Determine the (x, y) coordinate at the center of the cell enclosing the given text.  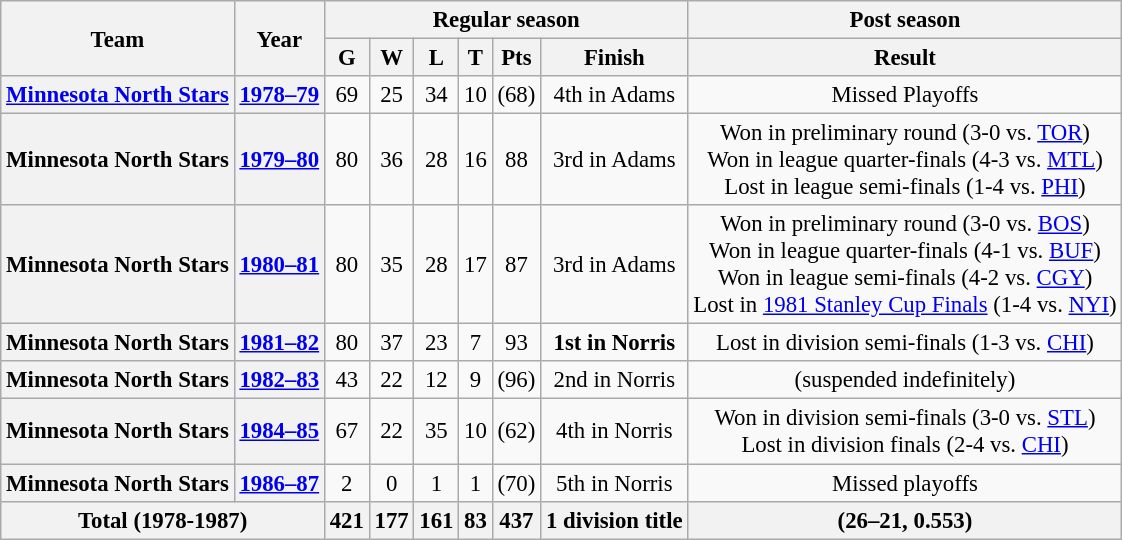
1986–87 (279, 483)
(62) (516, 432)
(26–21, 0.553) (905, 520)
25 (392, 95)
Pts (516, 58)
12 (436, 381)
L (436, 58)
Missed Playoffs (905, 95)
Total (1978-1987) (163, 520)
1982–83 (279, 381)
1981–82 (279, 343)
W (392, 58)
161 (436, 520)
1st in Norris (614, 343)
88 (516, 160)
23 (436, 343)
177 (392, 520)
1984–85 (279, 432)
Won in division semi-finals (3-0 vs. STL) Lost in division finals (2-4 vs. CHI) (905, 432)
93 (516, 343)
34 (436, 95)
437 (516, 520)
421 (346, 520)
(96) (516, 381)
Post season (905, 20)
0 (392, 483)
Won in preliminary round (3-0 vs. TOR) Won in league quarter-finals (4-3 vs. MTL) Lost in league semi-finals (1-4 vs. PHI) (905, 160)
Missed playoffs (905, 483)
4th in Adams (614, 95)
1980–81 (279, 264)
G (346, 58)
69 (346, 95)
9 (476, 381)
67 (346, 432)
(68) (516, 95)
Lost in division semi-finals (1-3 vs. CHI) (905, 343)
43 (346, 381)
5th in Norris (614, 483)
2nd in Norris (614, 381)
16 (476, 160)
36 (392, 160)
Team (118, 38)
(70) (516, 483)
Regular season (506, 20)
1978–79 (279, 95)
1 division title (614, 520)
1979–80 (279, 160)
87 (516, 264)
Result (905, 58)
7 (476, 343)
2 (346, 483)
(suspended indefinitely) (905, 381)
37 (392, 343)
Year (279, 38)
4th in Norris (614, 432)
Finish (614, 58)
83 (476, 520)
T (476, 58)
17 (476, 264)
